Capture the cell that displays the provided text and extract its (x, y) central coordinate. 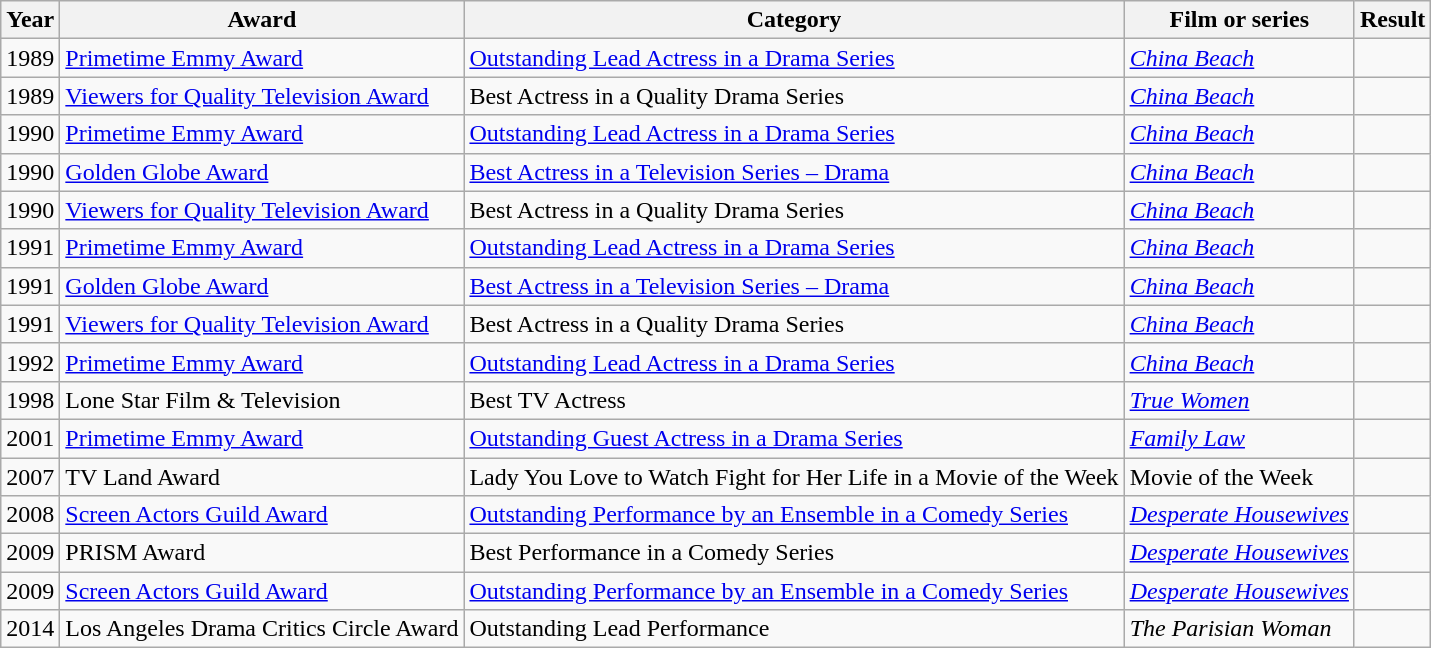
1998 (30, 400)
Award (262, 20)
Year (30, 20)
PRISM Award (262, 553)
Movie of the Week (1239, 477)
Best TV Actress (794, 400)
Category (794, 20)
1992 (30, 362)
Film or series (1239, 20)
Best Performance in a Comedy Series (794, 553)
Lady You Love to Watch Fight for Her Life in a Movie of the Week (794, 477)
Result (1392, 20)
2014 (30, 629)
2008 (30, 515)
TV Land Award (262, 477)
Los Angeles Drama Critics Circle Award (262, 629)
Lone Star Film & Television (262, 400)
2007 (30, 477)
True Women (1239, 400)
Family Law (1239, 438)
2001 (30, 438)
The Parisian Woman (1239, 629)
Outstanding Lead Performance (794, 629)
Outstanding Guest Actress in a Drama Series (794, 438)
